For the text-containing cell, return its midpoint in [X, Y] coordinate format. 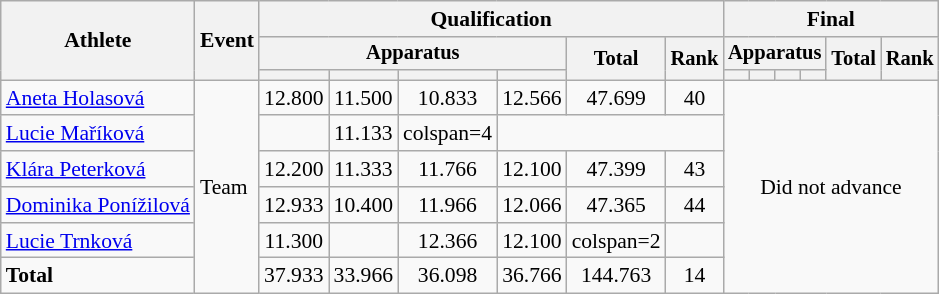
144.763 [616, 276]
Dominika Ponížilová [98, 205]
11.300 [294, 241]
40 [695, 98]
12.933 [294, 205]
36.766 [532, 276]
colspan=4 [448, 134]
Klára Peterková [98, 169]
14 [695, 276]
Qualification [491, 19]
47.365 [616, 205]
Aneta Holasová [98, 98]
Event [227, 40]
10.400 [364, 205]
11.766 [448, 169]
44 [695, 205]
37.933 [294, 276]
12.800 [294, 98]
Team [227, 187]
36.098 [448, 276]
12.566 [532, 98]
43 [695, 169]
Lucie Trnková [98, 241]
33.966 [364, 276]
12.066 [532, 205]
11.333 [364, 169]
Lucie Maříková [98, 134]
colspan=2 [616, 241]
11.966 [448, 205]
47.699 [616, 98]
Did not advance [830, 187]
47.399 [616, 169]
10.833 [448, 98]
Final [830, 19]
11.500 [364, 98]
Athlete [98, 40]
12.200 [294, 169]
11.133 [364, 134]
12.366 [448, 241]
